Determine the [X, Y] coordinate at the center of the cell enclosing the given text.  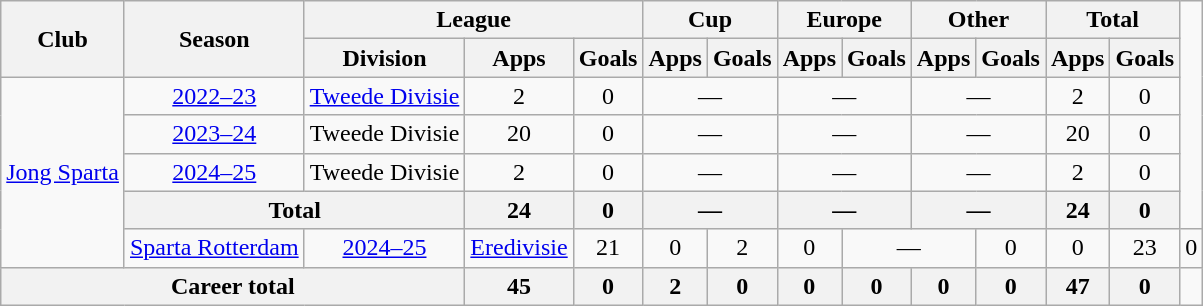
Division [384, 58]
Other [978, 20]
Eredivisie [519, 248]
Europe [844, 20]
23 [1145, 248]
Career total [233, 286]
Jong Sparta [63, 172]
45 [519, 286]
47 [1078, 286]
Sparta Rotterdam [214, 248]
Cup [710, 20]
League [474, 20]
2023–24 [214, 134]
21 [608, 248]
2022–23 [214, 96]
Club [63, 39]
Season [214, 39]
